Capture the cell that displays the provided text and extract its [X, Y] central coordinate. 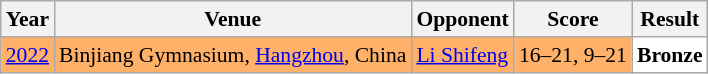
Venue [232, 19]
Binjiang Gymnasium, Hangzhou, China [232, 55]
Bronze [670, 55]
Result [670, 19]
Li Shifeng [462, 55]
Score [573, 19]
Year [28, 19]
16–21, 9–21 [573, 55]
Opponent [462, 19]
2022 [28, 55]
